Identify which cell holds the provided text, then report its [X, Y] central coordinate. 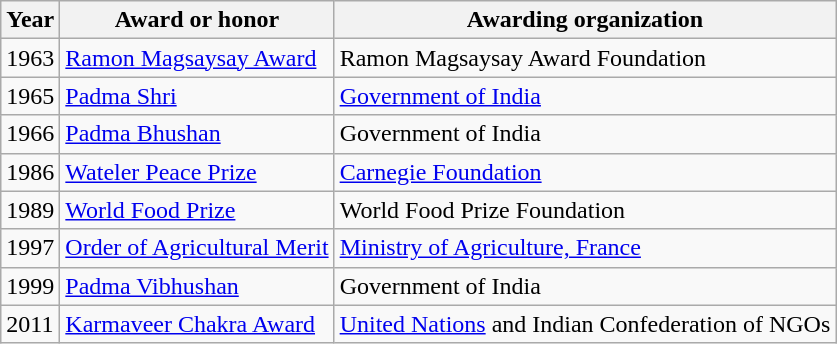
1989 [30, 210]
Padma Shri [197, 96]
Award or honor [197, 20]
1966 [30, 134]
Order of Agricultural Merit [197, 248]
1965 [30, 96]
World Food Prize [197, 210]
Padma Bhushan [197, 134]
1999 [30, 286]
1997 [30, 248]
World Food Prize Foundation [585, 210]
Ramon Magsaysay Award Foundation [585, 58]
Ministry of Agriculture, France [585, 248]
United Nations and Indian Confederation of NGOs [585, 324]
Karmaveer Chakra Award [197, 324]
2011 [30, 324]
Padma Vibhushan [197, 286]
Year [30, 20]
Ramon Magsaysay Award [197, 58]
1986 [30, 172]
Wateler Peace Prize [197, 172]
Carnegie Foundation [585, 172]
Awarding organization [585, 20]
1963 [30, 58]
